Detect which cell encompasses the target text, then output its [x, y] center coordinate. 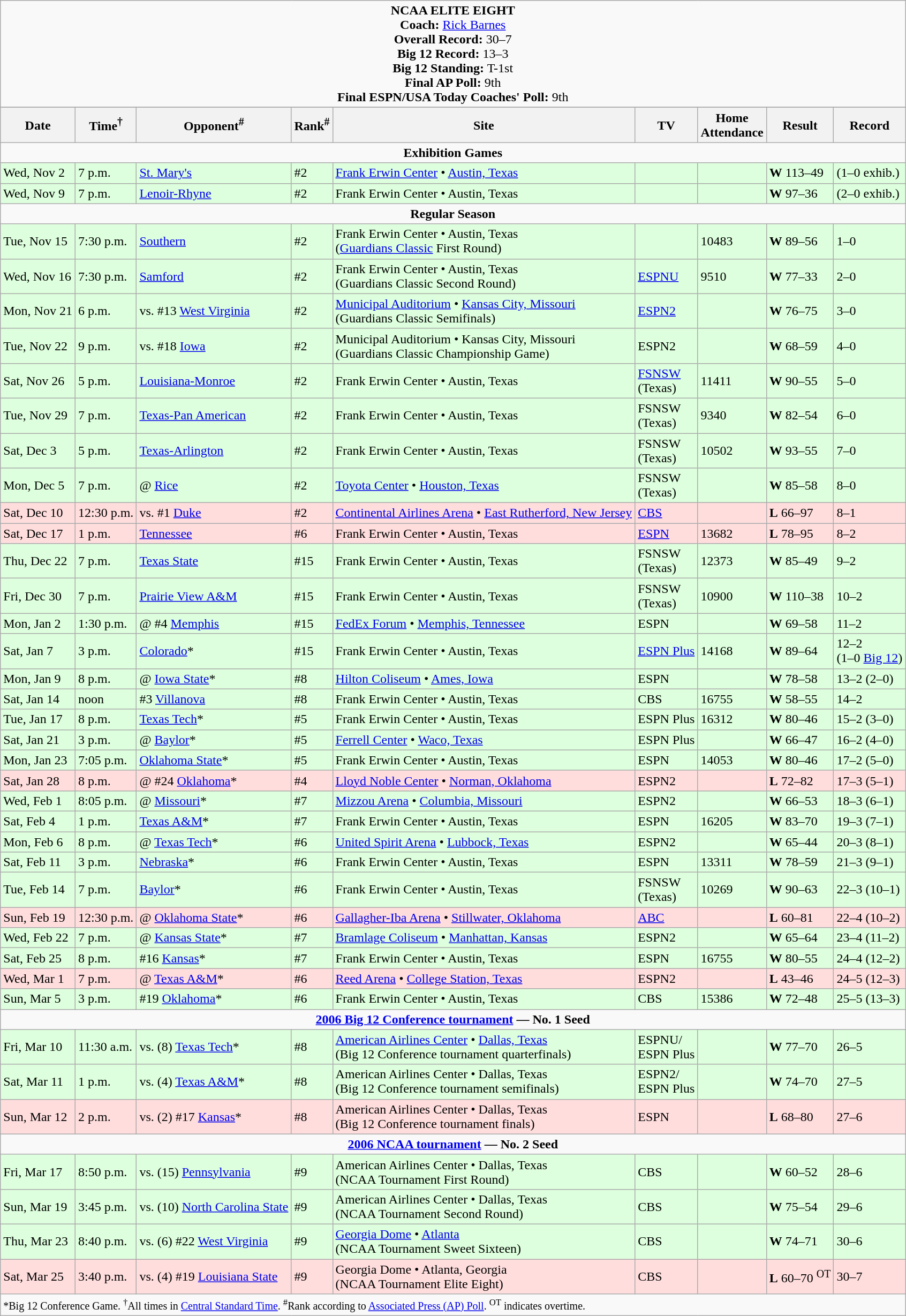
14–2 [870, 699]
HomeAttendance [732, 125]
21–3 (9–1) [870, 862]
W 113–49 [800, 173]
L 72–82 [800, 780]
7:05 p.m. [105, 760]
8:50 p.m. [105, 1172]
W 89–64 [800, 651]
19–3 (7–1) [870, 821]
Mizzou Arena • Columbia, Missouri [484, 801]
@ Kansas State* [214, 938]
25–5 (13–3) [870, 999]
13311 [732, 862]
vs. (4) #19 Louisiana State [214, 1276]
Oklahoma State* [214, 760]
2 p.m. [105, 1116]
@ Missouri* [214, 801]
Texas Tech* [214, 719]
Tue, Nov 15 [38, 241]
W 77–70 [800, 1047]
1:30 p.m. [105, 623]
17–2 (5–0) [870, 760]
17–3 (5–1) [870, 780]
W 68–59 [800, 346]
L 60–81 [800, 918]
Thu, Dec 22 [38, 561]
20–3 (8–1) [870, 841]
Texas-Arlington [214, 450]
Southern [214, 241]
ESPNU [666, 276]
W 80–55 [800, 958]
27–6 [870, 1116]
23–4 (11–2) [870, 938]
16–2 (4–0) [870, 740]
vs. #18 Iowa [214, 346]
Sun, Mar 5 [38, 999]
W 66–53 [800, 801]
24–4 (12–2) [870, 958]
Tue, Nov 29 [38, 416]
Mon, Dec 5 [38, 485]
Result [800, 125]
Tue, Jan 17 [38, 719]
Continental Airlines Arena • East Rutherford, New Jersey [484, 513]
Lloyd Noble Center • Norman, Oklahoma [484, 780]
St. Mary's [214, 173]
@ #24 Oklahoma* [214, 780]
W 74–71 [800, 1242]
10483 [732, 241]
#3 Villanova [214, 699]
Sat, Dec 3 [38, 450]
W 75–54 [800, 1206]
Colorado* [214, 651]
Toyota Center • Houston, Texas [484, 485]
8:40 p.m. [105, 1242]
10900 [732, 596]
7–0 [870, 450]
Sun, Feb 19 [38, 918]
Lenoir-Rhyne [214, 193]
W 90–55 [800, 380]
22–3 (10–1) [870, 890]
Sat, Jan 28 [38, 780]
Mon, Jan 2 [38, 623]
ESPN2/ESPN Plus [666, 1082]
American Airlines Center • Dallas, Texas(Big 12 Conference tournament finals) [484, 1116]
18–3 (6–1) [870, 801]
@ Oklahoma State* [214, 918]
13–2 (2–0) [870, 679]
W 77–33 [800, 276]
Fri, Mar 17 [38, 1172]
@ Rice [214, 485]
10502 [732, 450]
15–2 (3–0) [870, 719]
Sun, Mar 12 [38, 1116]
W 66–47 [800, 740]
United Spirit Arena • Lubbock, Texas [484, 841]
Georgia Dome • Atlanta, Georgia(NCAA Tournament Elite Eight) [484, 1276]
14053 [732, 760]
@ #4 Memphis [214, 623]
Exhibition Games [453, 153]
24–5 (12–3) [870, 979]
W 85–58 [800, 485]
W 65–64 [800, 938]
8–1 [870, 513]
@ Texas Tech* [214, 841]
American Airlines Center • Dallas, Texas(NCAA Tournament First Round) [484, 1172]
(1–0 exhib.) [870, 173]
Reed Arena • College Station, Texas [484, 979]
Frank Erwin Center • Austin, Texas(Guardians Classic First Round) [484, 241]
15386 [732, 999]
Sat, Feb 4 [38, 821]
TV [666, 125]
FedEx Forum • Memphis, Tennessee [484, 623]
W 83–70 [800, 821]
10269 [732, 890]
ABC [666, 918]
Georgia Dome • Atlanta(NCAA Tournament Sweet Sixteen) [484, 1242]
3–0 [870, 311]
9510 [732, 276]
W 85–49 [800, 561]
noon [105, 699]
11411 [732, 380]
Wed, Feb 22 [38, 938]
W 110–38 [800, 596]
5–0 [870, 380]
9 p.m. [105, 346]
6 p.m. [105, 311]
Wed, Nov 2 [38, 173]
Sat, Mar 25 [38, 1276]
8–2 [870, 533]
vs. #1 Duke [214, 513]
Mon, Jan 23 [38, 760]
Sat, Jan 21 [38, 740]
vs. (8) Texas Tech* [214, 1047]
American Airlines Center • Dallas, Texas(Big 12 Conference tournament quarterfinals) [484, 1047]
L 66–97 [800, 513]
9340 [732, 416]
W 93–55 [800, 450]
16205 [732, 821]
@ Iowa State* [214, 679]
Sat, Dec 10 [38, 513]
Louisiana-Monroe [214, 380]
Frank Erwin Center • Austin, Texas(Guardians Classic Second Round) [484, 276]
W 82–54 [800, 416]
Site [484, 125]
L 43–46 [800, 979]
Mon, Jan 9 [38, 679]
vs. (15) Pennsylvania [214, 1172]
#16 Kansas* [214, 958]
22–4 (10–2) [870, 918]
W 89–56 [800, 241]
27–5 [870, 1082]
W 78–59 [800, 862]
W 97–36 [800, 193]
Bramlage Coliseum • Manhattan, Kansas [484, 938]
30–6 [870, 1242]
#4 [312, 780]
Date [38, 125]
Tennessee [214, 533]
Regular Season [453, 214]
ESPNU/ESPN Plus [666, 1047]
Sat, Mar 11 [38, 1082]
vs. (2) #17 Kansas* [214, 1116]
Sat, Feb 25 [38, 958]
2006 NCAA tournament — No. 2 Seed [453, 1144]
L 60–70 OT [800, 1276]
Sat, Jan 7 [38, 651]
vs. (4) Texas A&M* [214, 1082]
W 76–75 [800, 311]
Sat, Jan 14 [38, 699]
Texas State [214, 561]
8–0 [870, 485]
6–0 [870, 416]
8:05 p.m. [105, 801]
W 58–55 [800, 699]
vs. (10) North Carolina State [214, 1206]
Tue, Nov 22 [38, 346]
American Airlines Center • Dallas, Texas(NCAA Tournament Second Round) [484, 1206]
L 78–95 [800, 533]
12373 [732, 561]
*Big 12 Conference Game. †All times in Central Standard Time. #Rank according to Associated Press (AP) Poll. OT indicates overtime. [453, 1305]
2006 Big 12 Conference tournament — No. 1 Seed [453, 1019]
Opponent# [214, 125]
Texas-Pan American [214, 416]
30–7 [870, 1276]
Record [870, 125]
Wed, Feb 1 [38, 801]
Tue, Feb 14 [38, 890]
Ferrell Center • Waco, Texas [484, 740]
Sat, Nov 26 [38, 380]
W 60–52 [800, 1172]
Mon, Feb 6 [38, 841]
vs. (6) #22 West Virginia [214, 1242]
Nebraska* [214, 862]
13682 [732, 533]
28–6 [870, 1172]
@ Baylor* [214, 740]
American Airlines Center • Dallas, Texas(Big 12 Conference tournament semifinals) [484, 1082]
vs. #13 West Virginia [214, 311]
Rank# [312, 125]
11–2 [870, 623]
10–2 [870, 596]
Thu, Mar 23 [38, 1242]
W 69–58 [800, 623]
4–0 [870, 346]
Fri, Dec 30 [38, 596]
W 72–48 [800, 999]
W 74–70 [800, 1082]
Texas A&M* [214, 821]
11:30 a.m. [105, 1047]
14168 [732, 651]
Gallagher-Iba Arena • Stillwater, Oklahoma [484, 918]
L 68–80 [800, 1116]
Samford [214, 276]
(2–0 exhib.) [870, 193]
1–0 [870, 241]
9–2 [870, 561]
3:45 p.m. [105, 1206]
Hilton Coliseum • Ames, Iowa [484, 679]
2–0 [870, 276]
Sat, Feb 11 [38, 862]
Prairie View A&M [214, 596]
Mon, Nov 21 [38, 311]
W 90–63 [800, 890]
Time† [105, 125]
W 65–44 [800, 841]
W 78–58 [800, 679]
29–6 [870, 1206]
Municipal Auditorium • Kansas City, Missouri(Guardians Classic Championship Game) [484, 346]
Baylor* [214, 890]
Municipal Auditorium • Kansas City, Missouri(Guardians Classic Semifinals) [484, 311]
26–5 [870, 1047]
#19 Oklahoma* [214, 999]
Sun, Mar 19 [38, 1206]
Wed, Mar 1 [38, 979]
12–2(1–0 Big 12) [870, 651]
3:40 p.m. [105, 1276]
Sat, Dec 17 [38, 533]
16312 [732, 719]
Wed, Nov 16 [38, 276]
Wed, Nov 9 [38, 193]
@ Texas A&M* [214, 979]
Fri, Mar 10 [38, 1047]
